From the cell containing the given text, extract its center point as [x, y] coordinate. 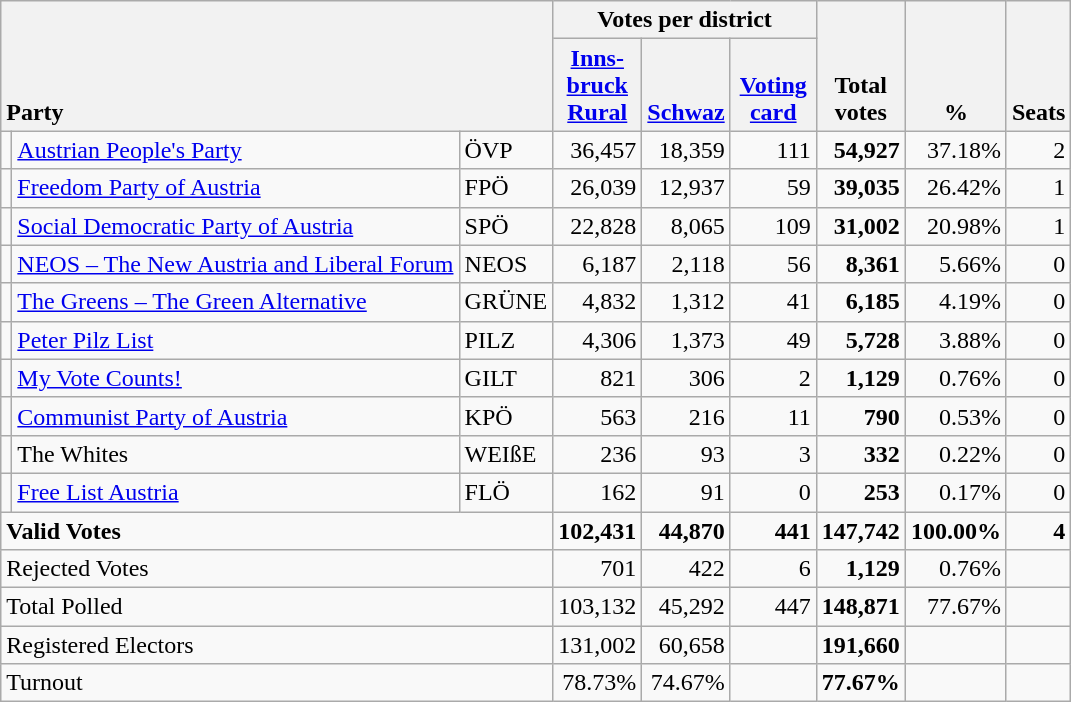
563 [598, 416]
ÖVP [506, 150]
SPÖ [506, 226]
Freedom Party of Austria [236, 188]
93 [686, 454]
441 [773, 531]
78.73% [598, 683]
59 [773, 188]
Schwaz [686, 85]
GRÜNE [506, 302]
701 [598, 569]
Rejected Votes [277, 569]
Votes per district [685, 20]
20.98% [956, 226]
The Whites [236, 454]
236 [598, 454]
332 [860, 454]
74.67% [686, 683]
49 [773, 340]
60,658 [686, 645]
0.17% [956, 492]
422 [686, 569]
Totalvotes [860, 66]
111 [773, 150]
5,728 [860, 340]
4,306 [598, 340]
Turnout [277, 683]
GILT [506, 378]
45,292 [686, 607]
Party [277, 66]
39,035 [860, 188]
12,937 [686, 188]
102,431 [598, 531]
PILZ [506, 340]
103,132 [598, 607]
6,187 [598, 264]
41 [773, 302]
306 [686, 378]
6 [773, 569]
91 [686, 492]
253 [860, 492]
Registered Electors [277, 645]
Communist Party of Austria [236, 416]
3.88% [956, 340]
56 [773, 264]
NEOS [506, 264]
26.42% [956, 188]
1,373 [686, 340]
36,457 [598, 150]
Inns-bruckRural [598, 85]
4,832 [598, 302]
Seats [1038, 66]
148,871 [860, 607]
162 [598, 492]
37.18% [956, 150]
% [956, 66]
22,828 [598, 226]
4 [1038, 531]
Valid Votes [277, 531]
6,185 [860, 302]
2,118 [686, 264]
821 [598, 378]
147,742 [860, 531]
447 [773, 607]
54,927 [860, 150]
The Greens – The Green Alternative [236, 302]
3 [773, 454]
5.66% [956, 264]
790 [860, 416]
Votingcard [773, 85]
FLÖ [506, 492]
100.00% [956, 531]
191,660 [860, 645]
11 [773, 416]
0.22% [956, 454]
Total Polled [277, 607]
Peter Pilz List [236, 340]
Austrian People's Party [236, 150]
131,002 [598, 645]
18,359 [686, 150]
FPÖ [506, 188]
WEIßE [506, 454]
26,039 [598, 188]
31,002 [860, 226]
216 [686, 416]
My Vote Counts! [236, 378]
8,065 [686, 226]
109 [773, 226]
KPÖ [506, 416]
44,870 [686, 531]
Free List Austria [236, 492]
NEOS – The New Austria and Liberal Forum [236, 264]
8,361 [860, 264]
Social Democratic Party of Austria [236, 226]
0.53% [956, 416]
1,312 [686, 302]
4.19% [956, 302]
